Return the [X, Y] coordinate for the center point of the cell that contains the specified text.  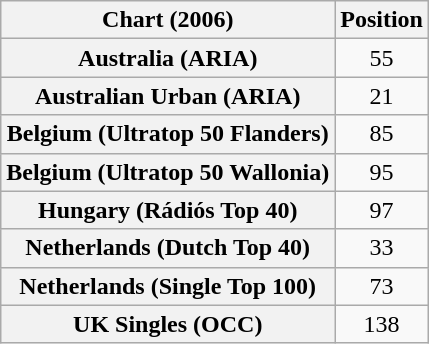
85 [382, 134]
Netherlands (Single Top 100) [168, 286]
73 [382, 286]
138 [382, 324]
Position [382, 20]
UK Singles (OCC) [168, 324]
Chart (2006) [168, 20]
33 [382, 248]
Belgium (Ultratop 50 Wallonia) [168, 172]
55 [382, 58]
21 [382, 96]
Hungary (Rádiós Top 40) [168, 210]
Belgium (Ultratop 50 Flanders) [168, 134]
Australia (ARIA) [168, 58]
97 [382, 210]
95 [382, 172]
Australian Urban (ARIA) [168, 96]
Netherlands (Dutch Top 40) [168, 248]
